Determine the (x, y) coordinate at the center of the cell enclosing the given text.  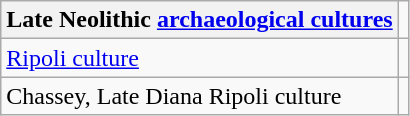
Chassey, Late Diana Ripoli culture (200, 96)
Late Neolithic archaeological cultures (200, 20)
Ripoli culture (200, 58)
